Locate the cell with the specified text and output its (X, Y) center coordinate. 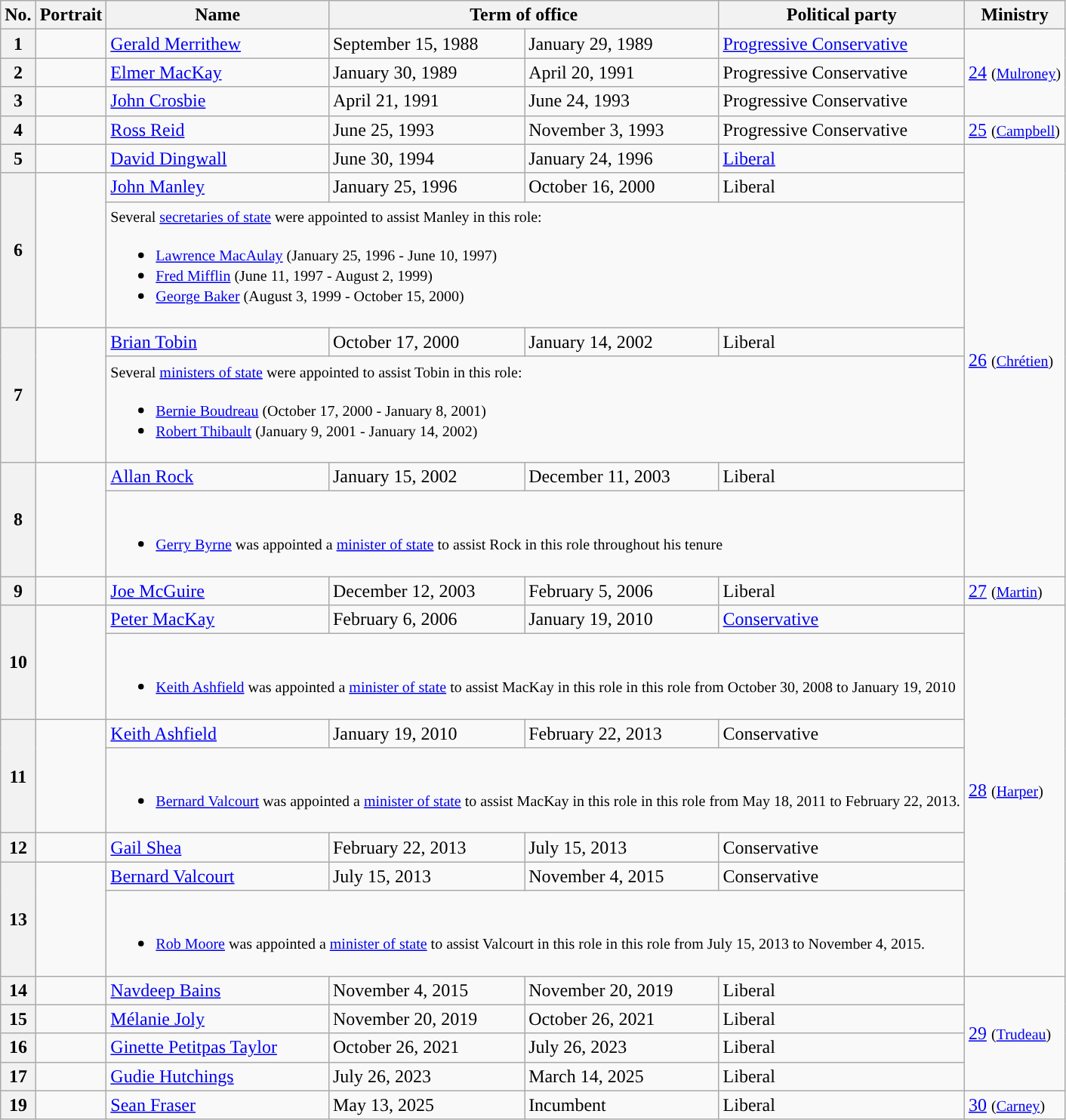
June 30, 1994 (426, 158)
Name (217, 15)
7 (18, 395)
9 (18, 591)
Sean Fraser (217, 1105)
15 (18, 1019)
Elmer MacKay (217, 72)
Rob Moore was appointed a minister of state to assist Valcourt in this role in this role from July 15, 2013 to November 4, 2015. (536, 933)
30 (Carney) (1015, 1105)
Gerry Byrne was appointed a minister of state to assist Rock in this role throughout his tenure (536, 533)
Joe McGuire (217, 591)
Gerald Merrithew (217, 44)
April 21, 1991 (426, 101)
29 (Trudeau) (1015, 1033)
14 (18, 990)
Ministry (1015, 15)
September 15, 1988 (426, 44)
January 30, 1989 (426, 72)
April 20, 1991 (622, 72)
27 (Martin) (1015, 591)
John Manley (217, 187)
Bernard Valcourt was appointed a minister of state to assist MacKay in this role in this role from May 18, 2011 to February 22, 2013. (536, 791)
December 12, 2003 (426, 591)
February 6, 2006 (426, 620)
February 5, 2006 (622, 591)
13 (18, 919)
24 (Mulroney) (1015, 72)
Brian Tobin (217, 342)
Allan Rock (217, 476)
October 16, 2000 (622, 187)
June 24, 1993 (622, 101)
Ross Reid (217, 130)
Ginette Petitpas Taylor (217, 1048)
Term of office (524, 15)
1 (18, 44)
May 13, 2025 (426, 1105)
John Crosbie (217, 101)
Keith Ashfield (217, 734)
Gail Shea (217, 848)
Gudie Hutchings (217, 1076)
25 (Campbell) (1015, 130)
Portrait (71, 15)
Incumbent (622, 1105)
16 (18, 1048)
November 3, 1993 (622, 130)
11 (18, 776)
Bernard Valcourt (217, 876)
October 17, 2000 (426, 342)
January 25, 1996 (426, 187)
10 (18, 663)
4 (18, 130)
12 (18, 848)
January 29, 1989 (622, 44)
January 15, 2002 (426, 476)
January 14, 2002 (622, 342)
19 (18, 1105)
3 (18, 101)
Political party (841, 15)
Keith Ashfield was appointed a minister of state to assist MacKay in this role in this role from October 30, 2008 to January 19, 2010 (536, 676)
6 (18, 251)
June 25, 1993 (426, 130)
26 (Chrétien) (1015, 360)
No. (18, 15)
2 (18, 72)
5 (18, 158)
Mélanie Joly (217, 1019)
Peter MacKay (217, 620)
David Dingwall (217, 158)
8 (18, 519)
December 11, 2003 (622, 476)
17 (18, 1076)
28 (Harper) (1015, 791)
January 24, 1996 (622, 158)
March 14, 2025 (622, 1076)
Navdeep Bains (217, 990)
